From the cell containing the given text, extract its center point as (X, Y) coordinate. 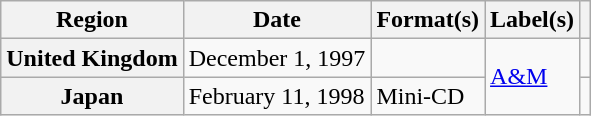
February 11, 1998 (277, 96)
Japan (92, 96)
December 1, 1997 (277, 58)
Format(s) (428, 20)
A&M (532, 77)
Region (92, 20)
Label(s) (532, 20)
United Kingdom (92, 58)
Mini-CD (428, 96)
Date (277, 20)
